Capture the cell that displays the provided text and extract its [X, Y] central coordinate. 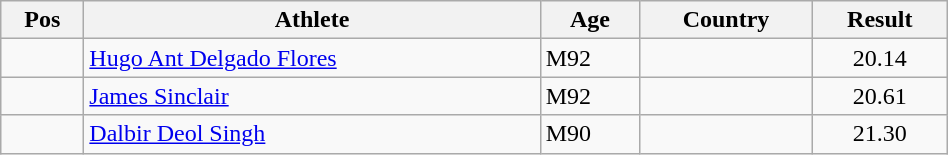
Age [590, 20]
Country [726, 20]
Result [880, 20]
Dalbir Deol Singh [312, 134]
20.61 [880, 96]
20.14 [880, 58]
Pos [42, 20]
Athlete [312, 20]
M90 [590, 134]
James Sinclair [312, 96]
Hugo Ant Delgado Flores [312, 58]
21.30 [880, 134]
